Detect which cell encompasses the target text, then output its [X, Y] center coordinate. 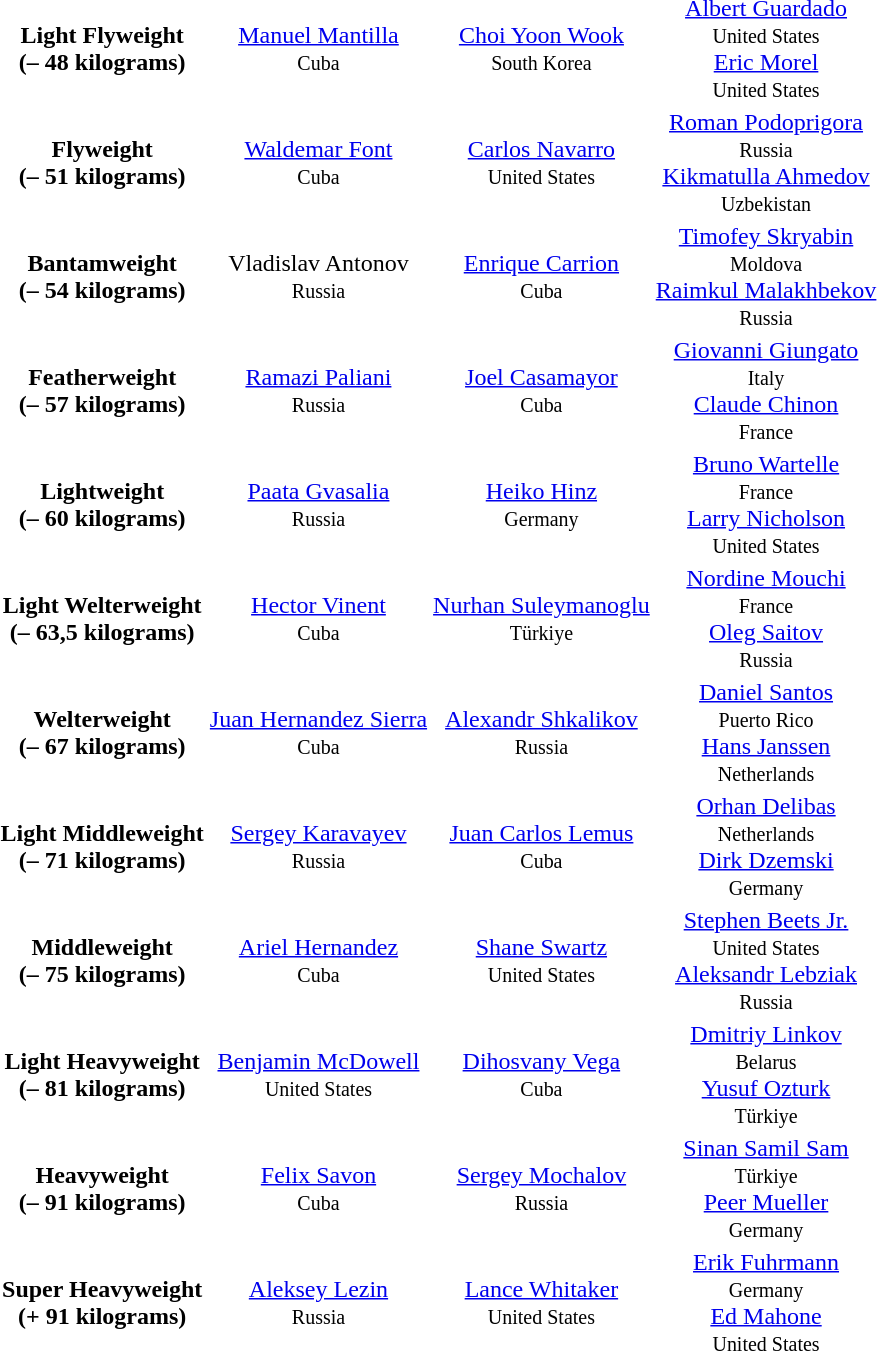
Paata GvasaliaRussia [318, 504]
Juan Carlos LemusCuba [542, 846]
Dihosvany VegaCuba [542, 1074]
Nurhan SuleymanogluTürkiye [542, 618]
Enrique CarrionCuba [542, 276]
Hector VinentCuba [318, 618]
Felix SavonCuba [318, 1188]
Sergey KaravayevRussia [318, 846]
Shane SwartzUnited States [542, 960]
Benjamin McDowellUnited States [318, 1074]
Alexandr ShkalikovRussia [542, 732]
Ramazi PalianiRussia [318, 390]
Vladislav AntonovRussia [318, 276]
Ariel HernandezCuba [318, 960]
Heiko HinzGermany [542, 504]
Juan Hernandez SierraCuba [318, 732]
Carlos NavarroUnited States [542, 162]
Waldemar FontCuba [318, 162]
Sergey MochalovRussia [542, 1188]
Joel CasamayorCuba [542, 390]
